Scan for the cell matching the given text and deliver its [x, y] coordinate at center. 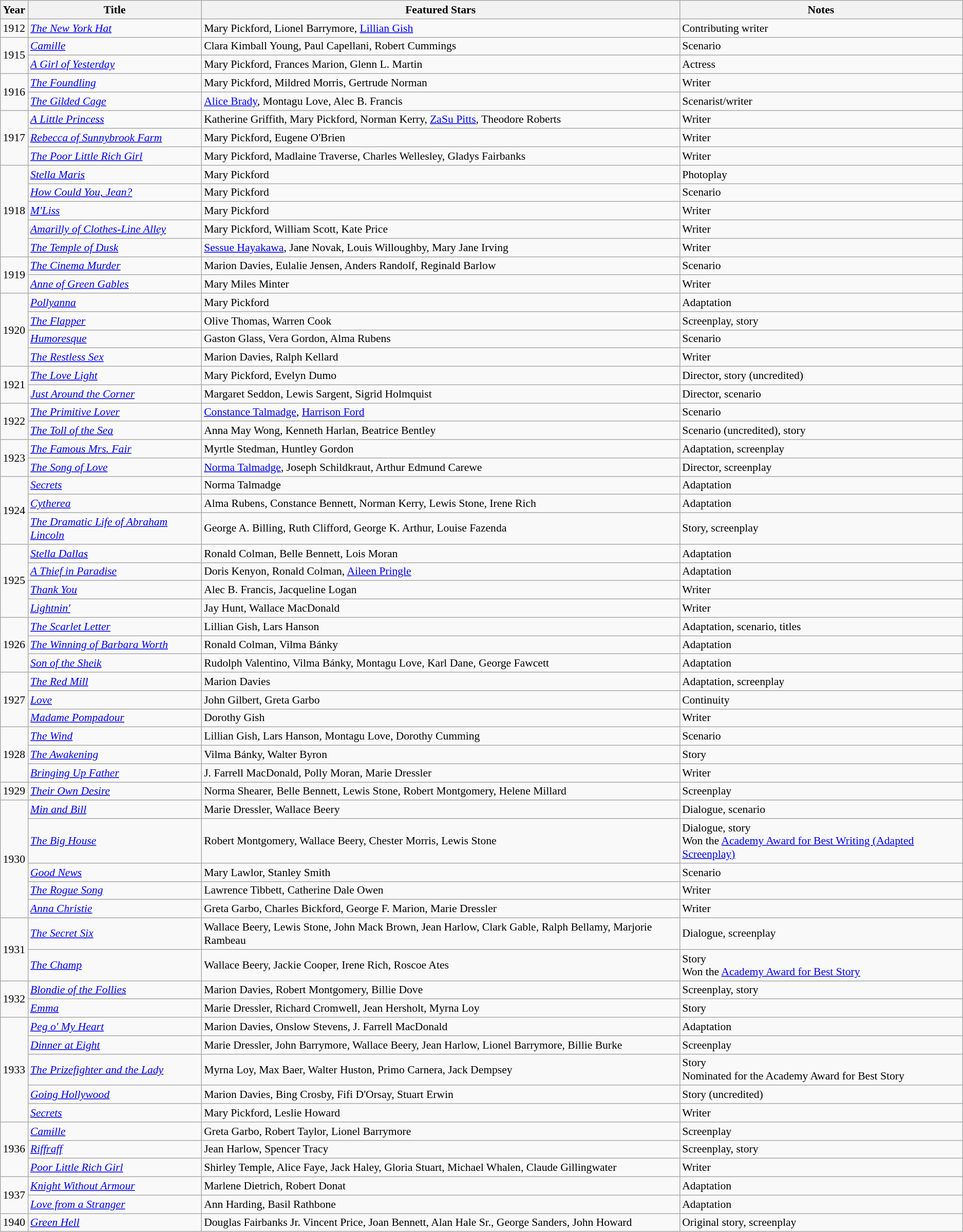
Humoresque [115, 339]
Ronald Colman, Vilma Bánky [441, 645]
Min and Bill [115, 810]
Mary Pickford, William Scott, Kate Price [441, 230]
Marie Dressler, Richard Cromwell, Jean Hersholt, Myrna Loy [441, 1009]
1922 [14, 421]
The Big House [115, 841]
Marion Davies, Bing Crosby, Fifi D'Orsay, Stuart Erwin [441, 1095]
1928 [14, 755]
Greta Garbo, Charles Bickford, George F. Marion, Marie Dressler [441, 909]
Olive Thomas, Warren Cook [441, 321]
Marlene Dietrich, Robert Donat [441, 1186]
The Awakening [115, 755]
The Famous Mrs. Fair [115, 449]
J. Farrell MacDonald, Polly Moran, Marie Dressler [441, 773]
M'Liss [115, 211]
Mary Lawlor, Stanley Smith [441, 873]
The Love Light [115, 376]
The Winning of Barbara Worth [115, 645]
1937 [14, 1196]
Just Around the Corner [115, 394]
Rebecca of Sunnybrook Farm [115, 138]
Mary Pickford, Madlaine Traverse, Charles Wellesley, Gladys Fairbanks [441, 156]
Director, scenario [821, 394]
1917 [14, 138]
Lightnin' [115, 609]
Rudolph Valentino, Vilma Bánky, Montagu Love, Karl Dane, George Fawcett [441, 664]
A Little Princess [115, 120]
Dialogue, storyWon the Academy Award for Best Writing (Adapted Screenplay) [821, 841]
Original story, screenplay [821, 1223]
1936 [14, 1149]
The Prizefighter and the Lady [115, 1069]
Jay Hunt, Wallace MacDonald [441, 609]
Son of the Sheik [115, 664]
Alec B. Francis, Jacqueline Logan [441, 590]
Dinner at Eight [115, 1045]
The Gilded Cage [115, 101]
The Rogue Song [115, 890]
Scenarist/writer [821, 101]
Marion Davies, Onslow Stevens, J. Farrell MacDonald [441, 1027]
Mary Pickford, Evelyn Dumo [441, 376]
Mary Pickford, Frances Marion, Glenn L. Martin [441, 65]
Anna May Wong, Kenneth Harlan, Beatrice Bentley [441, 431]
Blondie of the Follies [115, 990]
Anne of Green Gables [115, 285]
Norma Talmadge [441, 485]
Actress [821, 65]
Doris Kenyon, Ronald Colman, Aileen Pringle [441, 572]
1924 [14, 510]
Wallace Beery, Jackie Cooper, Irene Rich, Roscoe Ates [441, 965]
Director, story (uncredited) [821, 376]
Myrna Loy, Max Baer, Walter Huston, Primo Carnera, Jack Dempsey [441, 1069]
Pollyanna [115, 302]
Stella Maris [115, 175]
Margaret Seddon, Lewis Sargent, Sigrid Holmquist [441, 394]
Marion Davies, Ralph Kellard [441, 357]
Ronald Colman, Belle Bennett, Lois Moran [441, 554]
Stella Dallas [115, 554]
Vilma Bánky, Walter Byron [441, 755]
George A. Billing, Ruth Clifford, George K. Arthur, Louise Fazenda [441, 529]
Year [14, 10]
1918 [14, 211]
The Flapper [115, 321]
1929 [14, 791]
The Wind [115, 736]
Sessue Hayakawa, Jane Novak, Louis Willoughby, Mary Jane Irving [441, 248]
1925 [14, 581]
Anna Christie [115, 909]
Poor Little Rich Girl [115, 1168]
Their Own Desire [115, 791]
Story (uncredited) [821, 1095]
Photoplay [821, 175]
Clara Kimball Young, Paul Capellani, Robert Cummings [441, 46]
The Scarlet Letter [115, 627]
The Poor Little Rich Girl [115, 156]
Greta Garbo, Robert Taylor, Lionel Barrymore [441, 1131]
Mary Pickford, Leslie Howard [441, 1113]
Cytherea [115, 504]
Dialogue, scenario [821, 810]
John Gilbert, Greta Garbo [441, 700]
Director, screenplay [821, 467]
Good News [115, 873]
The Cinema Murder [115, 266]
Constance Talmadge, Harrison Ford [441, 412]
The Foundling [115, 83]
Love from a Stranger [115, 1204]
Scenario (uncredited), story [821, 431]
Madame Pompadour [115, 718]
1920 [14, 330]
Wallace Beery, Lewis Stone, John Mack Brown, Jean Harlow, Clark Gable, Ralph Bellamy, Marjorie Rambeau [441, 934]
Norma Talmadge, Joseph Schildkraut, Arthur Edmund Carewe [441, 467]
The Dramatic Life of Abraham Lincoln [115, 529]
1933 [14, 1070]
1927 [14, 699]
Shirley Temple, Alice Faye, Jack Haley, Gloria Stuart, Michael Whalen, Claude Gillingwater [441, 1168]
Story, screenplay [821, 529]
1930 [14, 860]
Douglas Fairbanks Jr. Vincent Price, Joan Bennett, Alan Hale Sr., George Sanders, John Howard [441, 1223]
Lillian Gish, Lars Hanson, Montagu Love, Dorothy Cumming [441, 736]
The New York Hat [115, 28]
StoryWon the Academy Award for Best Story [821, 965]
1932 [14, 999]
Continuity [821, 700]
1940 [14, 1223]
Robert Montgomery, Wallace Beery, Chester Morris, Lewis Stone [441, 841]
1921 [14, 385]
1919 [14, 275]
Emma [115, 1009]
The Red Mill [115, 681]
Marion Davies, Eulalie Jensen, Anders Randolf, Reginald Barlow [441, 266]
1923 [14, 458]
Mary Pickford, Lionel Barrymore, Lillian Gish [441, 28]
Riffraff [115, 1149]
Love [115, 700]
Marie Dressler, John Barrymore, Wallace Beery, Jean Harlow, Lionel Barrymore, Billie Burke [441, 1045]
Title [115, 10]
Katherine Griffith, Mary Pickford, Norman Kerry, ZaSu Pitts, Theodore Roberts [441, 120]
The Song of Love [115, 467]
Ann Harding, Basil Rathbone [441, 1204]
Adaptation, scenario, titles [821, 627]
Mary Miles Minter [441, 285]
The Toll of the Sea [115, 431]
Dialogue, screenplay [821, 934]
Marie Dressler, Wallace Beery [441, 810]
Alice Brady, Montagu Love, Alec B. Francis [441, 101]
Knight Without Armour [115, 1186]
A Thief in Paradise [115, 572]
Peg o' My Heart [115, 1027]
Going Hollywood [115, 1095]
Mary Pickford, Mildred Morris, Gertrude Norman [441, 83]
Myrtle Stedman, Huntley Gordon [441, 449]
Green Hell [115, 1223]
1931 [14, 950]
The Temple of Dusk [115, 248]
A Girl of Yesterday [115, 65]
Thank You [115, 590]
Norma Shearer, Belle Bennett, Lewis Stone, Robert Montgomery, Helene Millard [441, 791]
Mary Pickford, Eugene O'Brien [441, 138]
1926 [14, 645]
Marion Davies, Robert Montgomery, Billie Dove [441, 990]
Jean Harlow, Spencer Tracy [441, 1149]
1916 [14, 92]
Lawrence Tibbett, Catherine Dale Owen [441, 890]
Featured Stars [441, 10]
Marion Davies [441, 681]
Alma Rubens, Constance Bennett, Norman Kerry, Lewis Stone, Irene Rich [441, 504]
Bringing Up Father [115, 773]
1915 [14, 55]
Gaston Glass, Vera Gordon, Alma Rubens [441, 339]
Notes [821, 10]
The Champ [115, 965]
The Restless Sex [115, 357]
The Secret Six [115, 934]
Lillian Gish, Lars Hanson [441, 627]
How Could You, Jean? [115, 193]
Contributing writer [821, 28]
The Primitive Lover [115, 412]
1912 [14, 28]
Amarilly of Clothes-Line Alley [115, 230]
Dorothy Gish [441, 718]
StoryNominated for the Academy Award for Best Story [821, 1069]
